Find where the given text appears and provide that cell's center as [X, Y] coordinate. 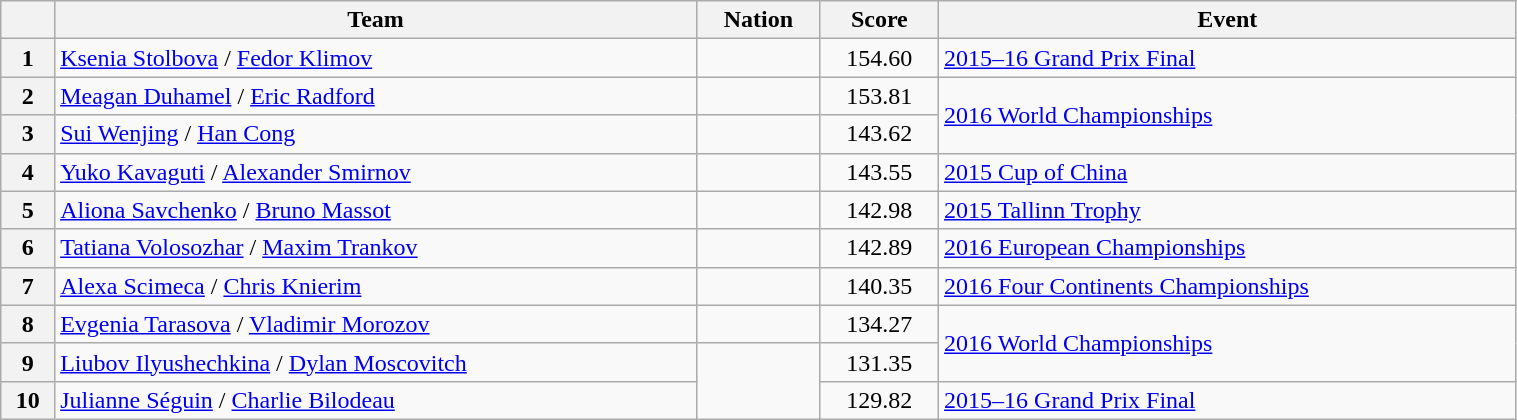
Liubov Ilyushechkina / Dylan Moscovitch [376, 362]
2015 Tallinn Trophy [1228, 210]
Team [376, 20]
153.81 [879, 96]
131.35 [879, 362]
2015 Cup of China [1228, 172]
7 [28, 286]
Score [879, 20]
3 [28, 134]
Aliona Savchenko / Bruno Massot [376, 210]
4 [28, 172]
154.60 [879, 58]
143.55 [879, 172]
2016 Four Continents Championships [1228, 286]
Julianne Séguin / Charlie Bilodeau [376, 400]
Nation [759, 20]
Yuko Kavaguti / Alexander Smirnov [376, 172]
Alexa Scimeca / Chris Knierim [376, 286]
129.82 [879, 400]
Meagan Duhamel / Eric Radford [376, 96]
10 [28, 400]
Tatiana Volosozhar / Maxim Trankov [376, 248]
2016 European Championships [1228, 248]
2 [28, 96]
Evgenia Tarasova / Vladimir Morozov [376, 324]
142.89 [879, 248]
Sui Wenjing / Han Cong [376, 134]
9 [28, 362]
1 [28, 58]
8 [28, 324]
134.27 [879, 324]
5 [28, 210]
143.62 [879, 134]
6 [28, 248]
142.98 [879, 210]
140.35 [879, 286]
Ksenia Stolbova / Fedor Klimov [376, 58]
Event [1228, 20]
